Identify which cell holds the provided text, then report its (x, y) central coordinate. 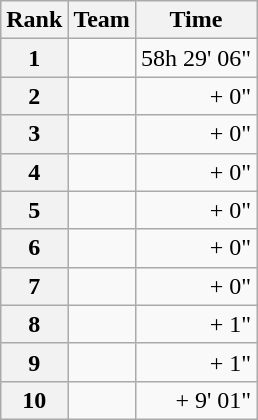
6 (34, 248)
2 (34, 96)
8 (34, 324)
3 (34, 134)
Team (102, 20)
+ 9' 01" (196, 400)
4 (34, 172)
Rank (34, 20)
5 (34, 210)
10 (34, 400)
58h 29' 06" (196, 58)
1 (34, 58)
9 (34, 362)
7 (34, 286)
Time (196, 20)
